Extract the (x, y) coordinate from the center of the cell holding the provided text.  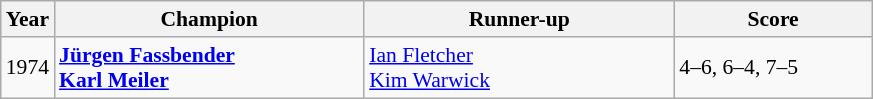
4–6, 6–4, 7–5 (773, 68)
Ian Fletcher Kim Warwick (519, 68)
Runner-up (519, 19)
Year (28, 19)
Score (773, 19)
Jürgen Fassbender Karl Meiler (209, 68)
Champion (209, 19)
1974 (28, 68)
